Detect which cell encompasses the target text, then output its [x, y] center coordinate. 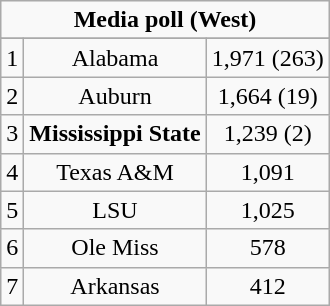
LSU [115, 210]
Ole Miss [115, 248]
5 [12, 210]
4 [12, 172]
1,025 [268, 210]
Arkansas [115, 286]
412 [268, 286]
1 [12, 58]
1,091 [268, 172]
3 [12, 134]
Auburn [115, 96]
6 [12, 248]
Texas A&M [115, 172]
1,664 (19) [268, 96]
1,239 (2) [268, 134]
Media poll (West) [166, 20]
2 [12, 96]
Alabama [115, 58]
1,971 (263) [268, 58]
7 [12, 286]
578 [268, 248]
Mississippi State [115, 134]
